From the cell containing the given text, extract its center point as (X, Y) coordinate. 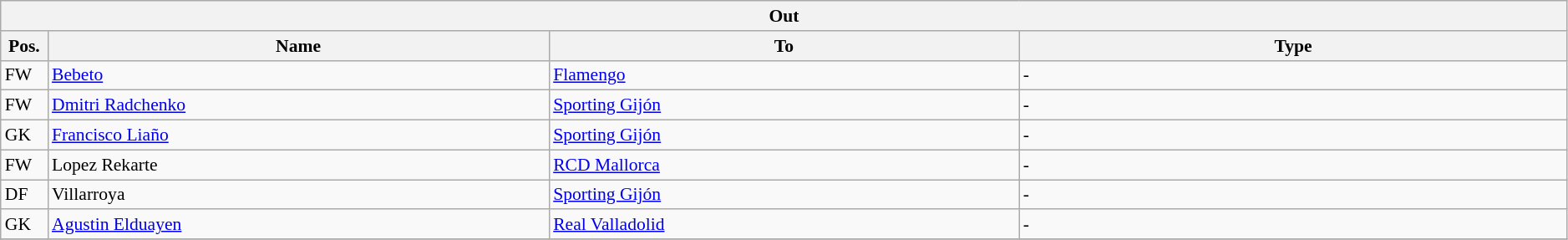
DF (24, 195)
Real Valladolid (784, 225)
Flamengo (784, 75)
Type (1293, 46)
Name (298, 46)
Dmitri Radchenko (298, 105)
Francisco Liaño (298, 135)
To (784, 46)
Pos. (24, 46)
Agustin Elduayen (298, 225)
Bebeto (298, 75)
Villarroya (298, 195)
RCD Mallorca (784, 165)
Out (784, 16)
Lopez Rekarte (298, 165)
